Pinpoint the cell where the given text exists, returning its [X, Y] midpoint coordinate. 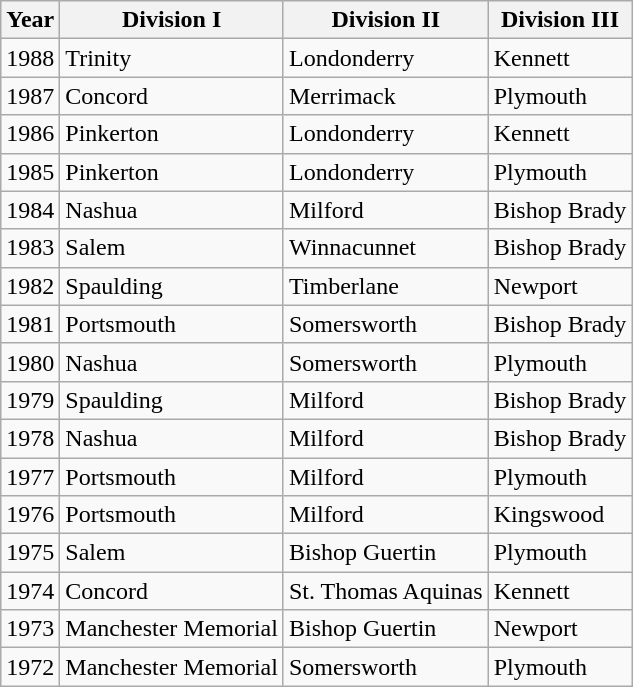
1984 [30, 210]
1974 [30, 591]
St. Thomas Aquinas [386, 591]
1976 [30, 515]
1986 [30, 134]
Year [30, 20]
1979 [30, 400]
Trinity [172, 58]
Division I [172, 20]
1973 [30, 629]
Merrimack [386, 96]
1975 [30, 553]
1988 [30, 58]
1981 [30, 324]
1980 [30, 362]
1985 [30, 172]
1983 [30, 248]
1987 [30, 96]
1977 [30, 477]
1982 [30, 286]
Kingswood [560, 515]
Division II [386, 20]
Division III [560, 20]
Timberlane [386, 286]
1972 [30, 667]
Winnacunnet [386, 248]
1978 [30, 438]
